Identify which cell holds the provided text, then report its (x, y) central coordinate. 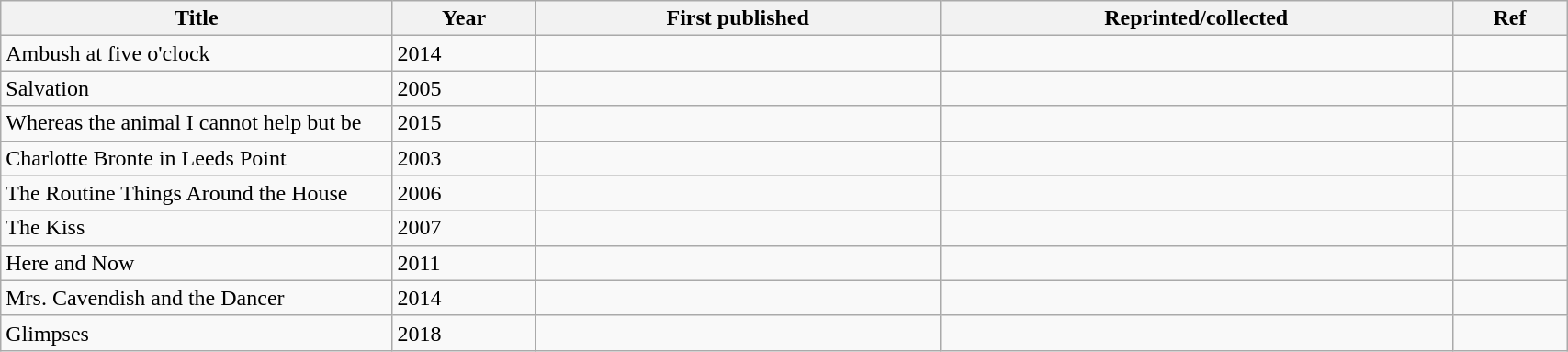
Reprinted/collected (1196, 18)
The Routine Things Around the House (197, 193)
2006 (464, 193)
2011 (464, 263)
Charlotte Bronte in Leeds Point (197, 158)
Ambush at five o'clock (197, 53)
Title (197, 18)
Glimpses (197, 333)
Ref (1509, 18)
The Kiss (197, 228)
2007 (464, 228)
2003 (464, 158)
Whereas the animal I cannot help but be (197, 123)
Year (464, 18)
Salvation (197, 88)
2005 (464, 88)
Mrs. Cavendish and the Dancer (197, 298)
Here and Now (197, 263)
2018 (464, 333)
2015 (464, 123)
First published (738, 18)
